Return (X, Y) of the center of cell containing provided text 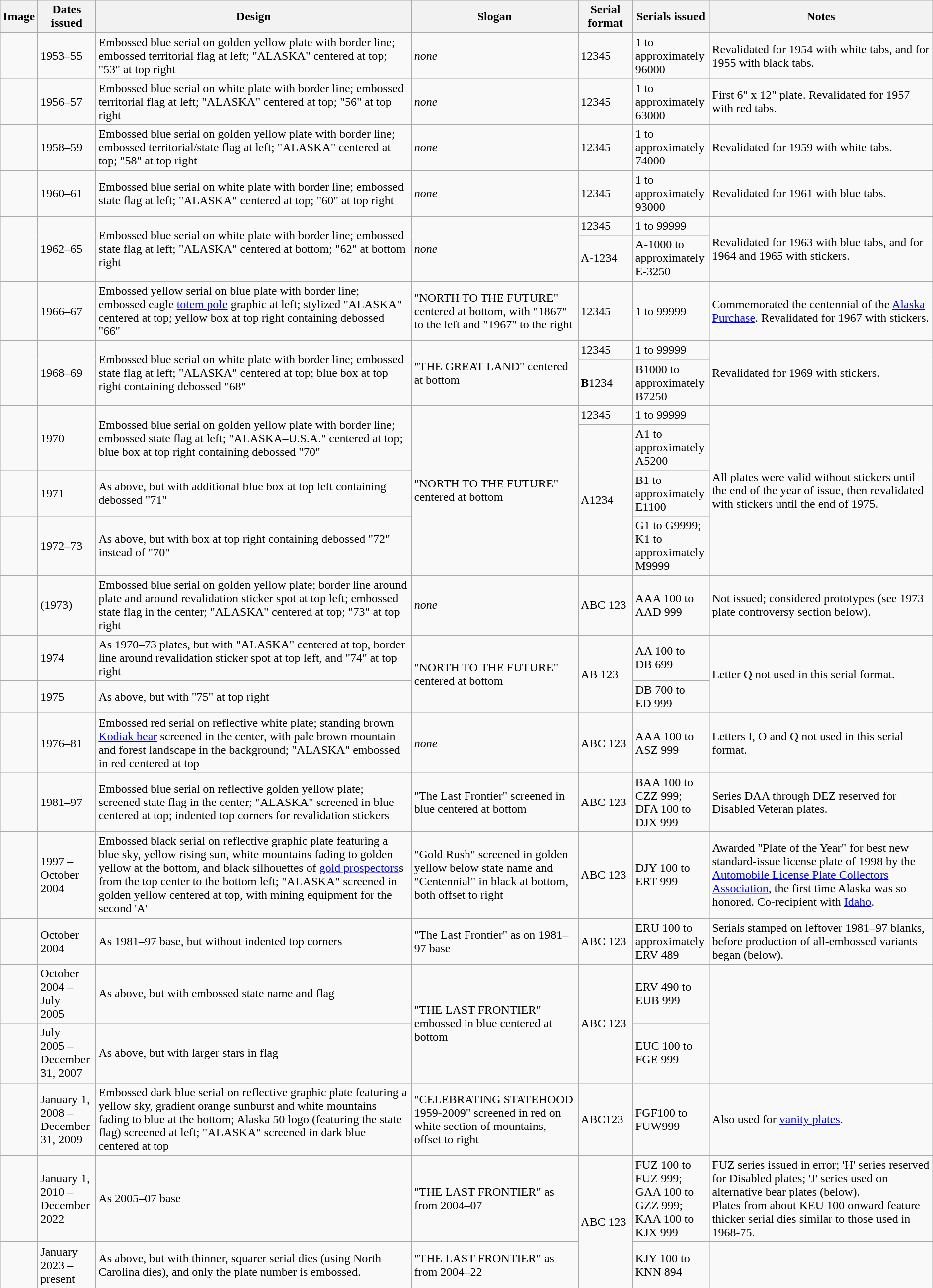
Letter Q not used in this serial format. (821, 674)
Revalidated for 1954 with white tabs, and for 1955 with black tabs. (821, 56)
ERU 100 to approximately ERV 489 (671, 941)
As above, but with thinner, squarer serial dies (using North Carolina dies), and only the plate number is embossed. (253, 1265)
A1234 (606, 499)
Slogan (494, 17)
"THE GREAT LAND" centered at bottom (494, 373)
Embossed blue serial on white plate with border line; embossed state flag at left; "ALASKA" centered at bottom; "62" at bottom right (253, 249)
1968–69 (67, 373)
Serials stamped on leftover 1981–97 blanks, before production of all-embossed variants began (below). (821, 941)
"Gold Rush" screened in golden yellow below state name and "Centennial" in black at bottom, both offset to right (494, 875)
As 1970–73 plates, but with "ALASKA" centered at top, border line around revalidation sticker spot at top left, and "74" at top right (253, 658)
1966–67 (67, 311)
1 to approximately 93000 (671, 193)
"THE LAST FRONTIER" as from 2004–07 (494, 1198)
1953–55 (67, 56)
EUC 100 to FGE 999 (671, 1053)
Design (253, 17)
AA 100 to DB 699 (671, 658)
1974 (67, 658)
1972–73 (67, 546)
1958–59 (67, 148)
Embossed blue serial on white plate with border line; embossed state flag at left; "ALASKA" centered at top; "60" at top right (253, 193)
Commemorated the centennial of the Alaska Purchase. Revalidated for 1967 with stickers. (821, 311)
G1 to G9999; K1 to approximately M9999 (671, 546)
1997 – October 2004 (67, 875)
Revalidated for 1959 with white tabs. (821, 148)
As above, but with larger stars in flag (253, 1053)
Not issued; considered prototypes (see 1973 plate controversy section below). (821, 605)
B1 to approximately E1100 (671, 493)
January 1, 2010 – December 2022 (67, 1198)
"The Last Frontier" screened in blue centered at bottom (494, 803)
January 2023 – present (67, 1265)
All plates were valid without stickers until the end of the year of issue, then revalidated with stickers until the end of 1975. (821, 490)
Revalidated for 1963 with blue tabs, and for 1964 and 1965 with stickers. (821, 249)
As above, but with "75" at top right (253, 697)
Revalidated for 1969 with stickers. (821, 373)
October 2004 – July2005 (67, 994)
B1234 (606, 382)
First 6" x 12" plate. Revalidated for 1957 with red tabs. (821, 102)
AAA 100 to ASZ 999 (671, 743)
ABC123 (606, 1119)
1 to approximately 74000 (671, 148)
Letters I, O and Q not used in this serial format. (821, 743)
1956–57 (67, 102)
Serials issued (671, 17)
A1 to approximately A5200 (671, 447)
BAA 100 to CZZ 999; DFA 100 to DJX 999 (671, 803)
January 1, 2008 – December 31, 2009 (67, 1119)
"THE LAST FRONTIER" embossed in blue centered at bottom (494, 1023)
Dates issued (67, 17)
Series DAA through DEZ reserved for Disabled Veteran plates. (821, 803)
FUZ 100 to FUZ 999; GAA 100 to GZZ 999; KAA 100 to KJX 999 (671, 1198)
Embossed blue serial on white plate with border line; embossed territorial flag at left; "ALASKA" centered at top; "56" at top right (253, 102)
A-1234 (606, 258)
July 2005 – December 31, 2007 (67, 1053)
AB 123 (606, 674)
1 to approximately 63000 (671, 102)
DB 700 to ED 999 (671, 697)
October 2004 (67, 941)
As above, but with embossed state name and flag (253, 994)
ERV 490 to EUB 999 (671, 994)
Revalidated for 1961 with blue tabs. (821, 193)
As 2005–07 base (253, 1198)
1960–61 (67, 193)
KJY 100 to KNN 894 (671, 1265)
1971 (67, 493)
1 to approximately 96000 (671, 56)
"The Last Frontier" as on 1981–97 base (494, 941)
1962–65 (67, 249)
"CELEBRATING STATEHOOD 1959-2009" screened in red on white section of mountains, offset to right (494, 1119)
"THE LAST FRONTIER" as from 2004–22 (494, 1265)
Serial format (606, 17)
Also used for vanity plates. (821, 1119)
(1973) (67, 605)
A-1000 to approximately E-3250 (671, 258)
1975 (67, 697)
As 1981–97 base, but without indented top corners (253, 941)
FGF100 to FUW999 (671, 1119)
"NORTH TO THE FUTURE" centered at bottom, with "1867" to the left and "1967" to the right (494, 311)
B1000 to approximately B7250 (671, 382)
As above, but with box at top right containing debossed "72" instead of "70" (253, 546)
1970 (67, 438)
As above, but with additional blue box at top left containing debossed "71" (253, 493)
1981–97 (67, 803)
Embossed blue serial on golden yellow plate with border line; embossed territorial flag at left; "ALASKA" centered at top; "53" at top right (253, 56)
1976–81 (67, 743)
Embossed blue serial on golden yellow plate with border line; embossed territorial/state flag at left; "ALASKA" centered at top; "58" at top right (253, 148)
AAA 100 to AAD 999 (671, 605)
Notes (821, 17)
Image (19, 17)
DJY 100 to ERT 999 (671, 875)
